Determine the [X, Y] coordinate at the center of the cell enclosing the given text.  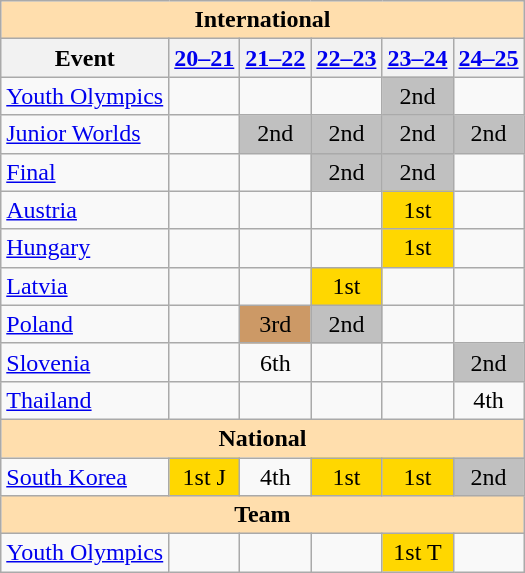
23–24 [418, 58]
1st T [418, 553]
Final [85, 172]
Thailand [85, 400]
3rd [276, 324]
22–23 [346, 58]
1st J [204, 477]
Junior Worlds [85, 134]
Slovenia [85, 362]
20–21 [204, 58]
Event [85, 58]
Poland [85, 324]
Team [262, 515]
Austria [85, 210]
21–22 [276, 58]
Latvia [85, 286]
Hungary [85, 248]
National [262, 438]
South Korea [85, 477]
International [262, 20]
6th [276, 362]
24–25 [488, 58]
